Pinpoint the cell where the given text exists, returning its [X, Y] midpoint coordinate. 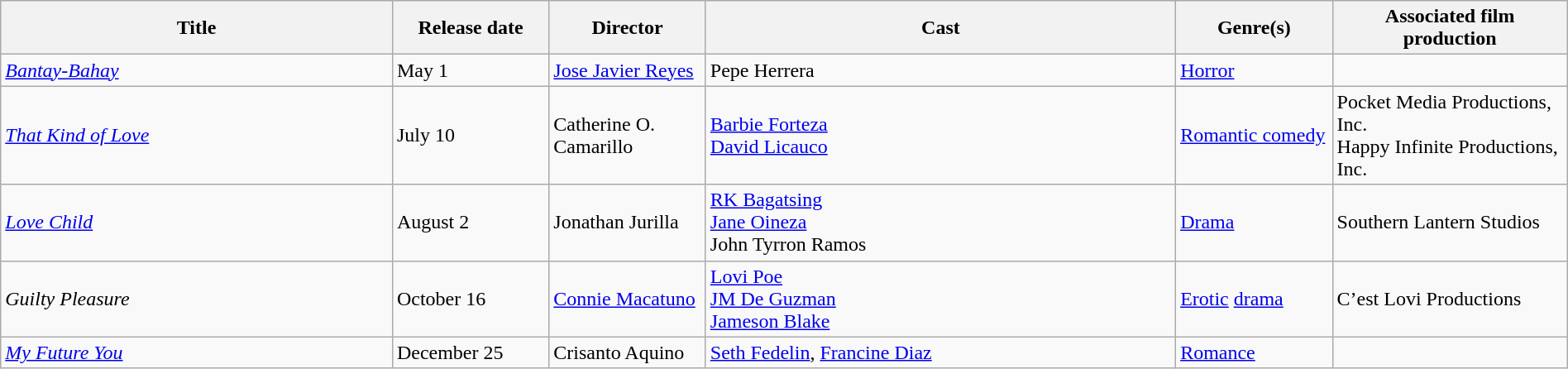
Cast [940, 28]
Pocket Media Productions, Inc.Happy Infinite Productions, Inc. [1450, 136]
Pepe Herrera [940, 70]
Associated film production [1450, 28]
Seth Fedelin, Francine Diaz [940, 352]
Bantay-Bahay [197, 70]
That Kind of Love [197, 136]
Connie Macatuno [627, 299]
Horror [1254, 70]
Southern Lantern Studios [1450, 223]
Romance [1254, 352]
December 25 [470, 352]
Guilty Pleasure [197, 299]
July 10 [470, 136]
Jonathan Jurilla [627, 223]
Barbie FortezaDavid Licauco [940, 136]
October 16 [470, 299]
Crisanto Aquino [627, 352]
RK BagatsingJane OinezaJohn Tyrron Ramos [940, 223]
Erotic drama [1254, 299]
August 2 [470, 223]
Lovi PoeJM De GuzmanJameson Blake [940, 299]
Love Child [197, 223]
Genre(s) [1254, 28]
Title [197, 28]
C’est Lovi Productions [1450, 299]
Romantic comedy [1254, 136]
Release date [470, 28]
My Future You [197, 352]
Catherine O. Camarillo [627, 136]
May 1 [470, 70]
Jose Javier Reyes [627, 70]
Director [627, 28]
Drama [1254, 223]
